From the cell containing the given text, extract its center point as [X, Y] coordinate. 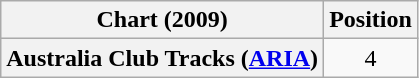
Chart (2009) [162, 20]
Position [371, 20]
Australia Club Tracks (ARIA) [162, 58]
4 [371, 58]
